Identify which cell holds the provided text, then report its (X, Y) central coordinate. 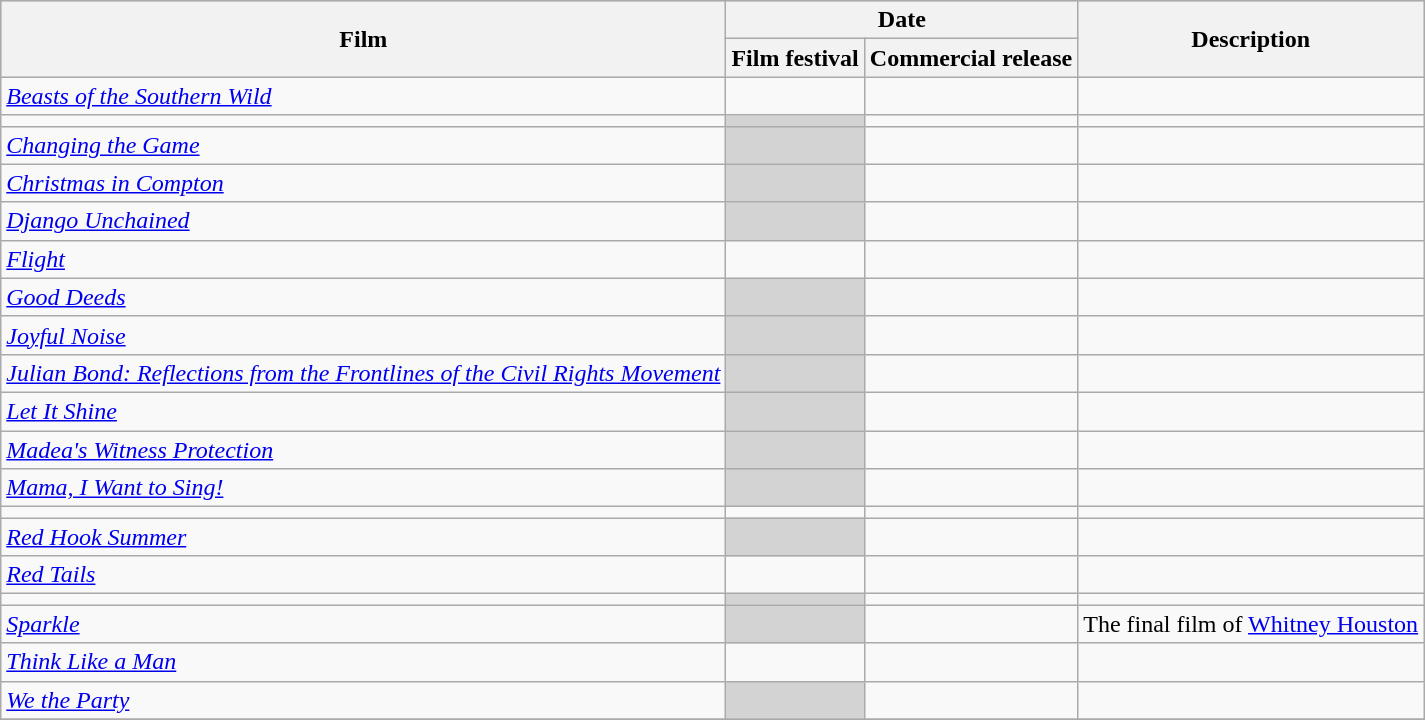
Joyful Noise (364, 335)
Good Deeds (364, 297)
Flight (364, 259)
Let It Shine (364, 411)
Think Like a Man (364, 662)
Mama, I Want to Sing! (364, 488)
We the Party (364, 700)
Beasts of the Southern Wild (364, 96)
Film festival (795, 58)
Christmas in Compton (364, 183)
Madea's Witness Protection (364, 449)
Commercial release (970, 58)
The final film of Whitney Houston (1251, 624)
Red Hook Summer (364, 537)
Description (1251, 39)
Red Tails (364, 575)
Film (364, 39)
Sparkle (364, 624)
Changing the Game (364, 145)
Django Unchained (364, 221)
Julian Bond: Reflections from the Frontlines of the Civil Rights Movement (364, 373)
Date (902, 20)
